Locate the cell with the specified text and output its [X, Y] center coordinate. 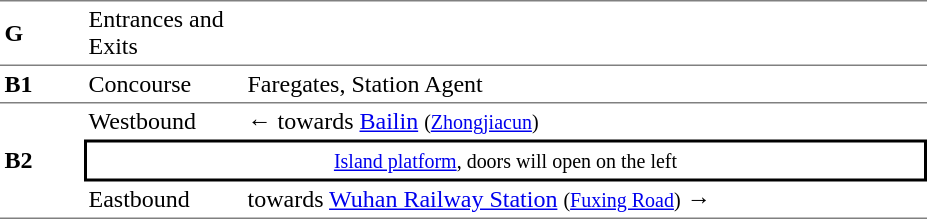
Island platform, doors will open on the left [506, 161]
Concourse [164, 83]
← towards Bailin (Zhongjiacun) [585, 121]
B2 [42, 160]
Westbound [164, 121]
B1 [42, 83]
G [42, 32]
Entrances and Exits [164, 32]
Faregates, Station Agent [585, 83]
